Search for the cell housing the specified text and yield its [X, Y] center coordinate. 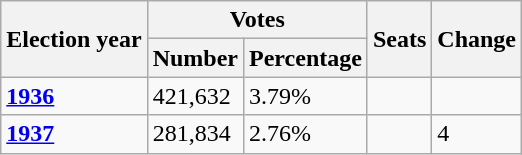
2.76% [306, 134]
4 [477, 134]
1936 [74, 96]
3.79% [306, 96]
421,632 [195, 96]
281,834 [195, 134]
Number [195, 58]
Votes [257, 20]
Change [477, 39]
Seats [399, 39]
Percentage [306, 58]
Election year [74, 39]
1937 [74, 134]
